Pinpoint the cell where the given text exists, returning its [X, Y] midpoint coordinate. 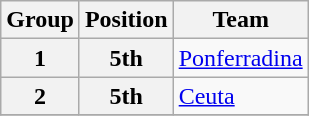
Ceuta [240, 96]
Group [40, 20]
Ponferradina [240, 58]
2 [40, 96]
Position [126, 20]
1 [40, 58]
Team [240, 20]
